Output the (X, Y) coordinate of the center of the cell containing the given text.  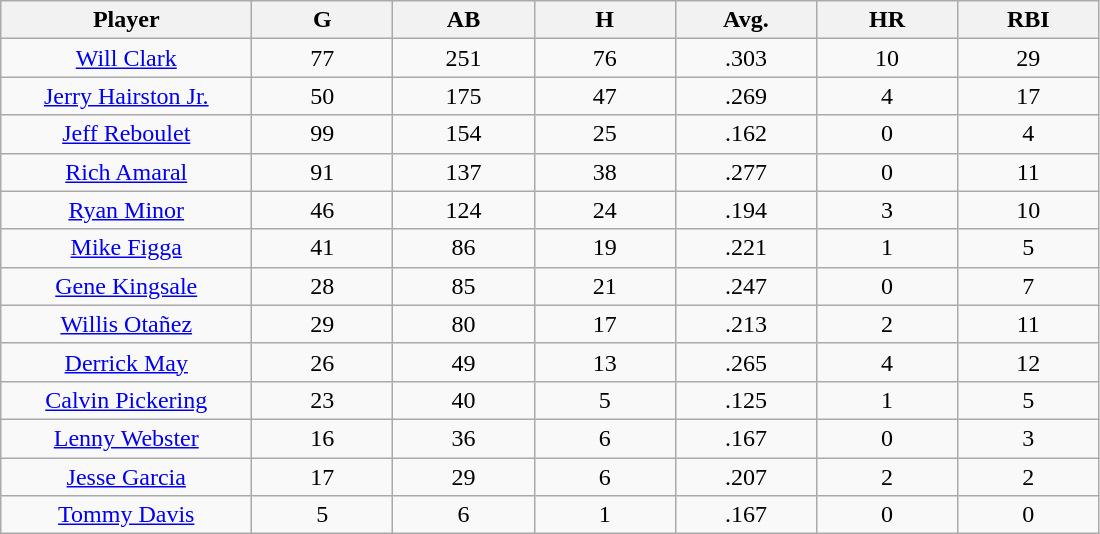
38 (604, 172)
.194 (746, 210)
.221 (746, 248)
Mike Figga (126, 248)
16 (322, 438)
Willis Otañez (126, 324)
85 (464, 286)
49 (464, 362)
G (322, 20)
7 (1028, 286)
47 (604, 96)
Avg. (746, 20)
Will Clark (126, 58)
Jeff Reboulet (126, 134)
RBI (1028, 20)
13 (604, 362)
99 (322, 134)
40 (464, 400)
19 (604, 248)
25 (604, 134)
H (604, 20)
91 (322, 172)
Player (126, 20)
AB (464, 20)
Lenny Webster (126, 438)
HR (886, 20)
36 (464, 438)
137 (464, 172)
.265 (746, 362)
12 (1028, 362)
.207 (746, 477)
124 (464, 210)
Derrick May (126, 362)
251 (464, 58)
77 (322, 58)
.303 (746, 58)
.277 (746, 172)
.125 (746, 400)
175 (464, 96)
26 (322, 362)
76 (604, 58)
86 (464, 248)
Tommy Davis (126, 515)
Jesse Garcia (126, 477)
.247 (746, 286)
50 (322, 96)
23 (322, 400)
24 (604, 210)
Calvin Pickering (126, 400)
Ryan Minor (126, 210)
46 (322, 210)
28 (322, 286)
.213 (746, 324)
41 (322, 248)
21 (604, 286)
154 (464, 134)
Gene Kingsale (126, 286)
Jerry Hairston Jr. (126, 96)
.162 (746, 134)
.269 (746, 96)
Rich Amaral (126, 172)
80 (464, 324)
